For the text-containing cell, return its midpoint in [x, y] coordinate format. 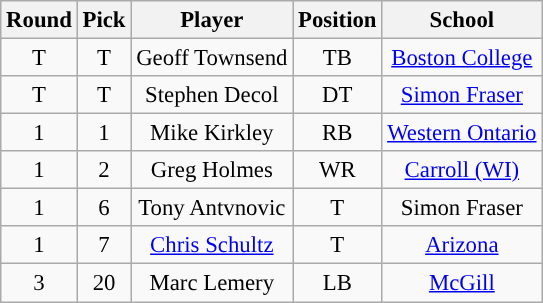
Marc Lemery [212, 283]
Greg Holmes [212, 170]
Stephen Decol [212, 95]
LB [338, 283]
7 [104, 245]
McGill [462, 283]
Western Ontario [462, 133]
3 [39, 283]
Mike Kirkley [212, 133]
Arizona [462, 245]
Chris Schultz [212, 245]
School [462, 20]
6 [104, 208]
WR [338, 170]
DT [338, 95]
Geoff Townsend [212, 58]
Player [212, 20]
RB [338, 133]
Position [338, 20]
Round [39, 20]
2 [104, 170]
TB [338, 58]
Pick [104, 20]
20 [104, 283]
Tony Antvnovic [212, 208]
Boston College [462, 58]
Carroll (WI) [462, 170]
